Return the [x, y] coordinate for the center point of the cell that contains the specified text.  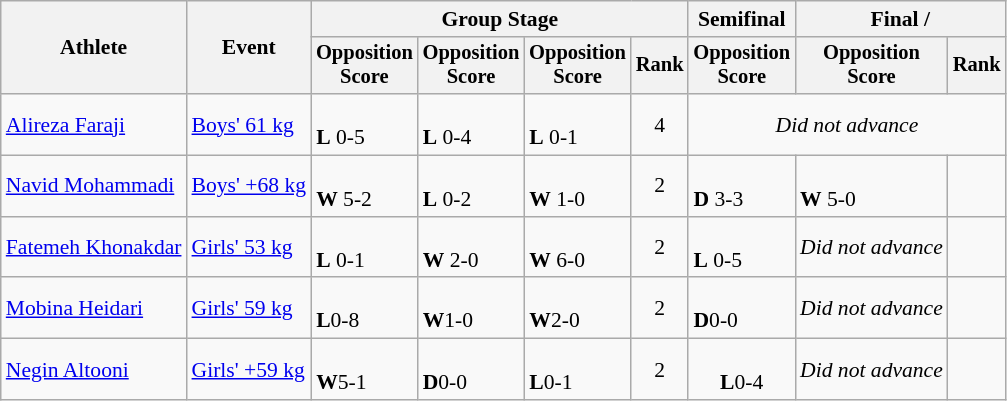
Girls' 53 kg [250, 248]
Navid Mohammadi [94, 186]
Athlete [94, 48]
W 2-0 [472, 248]
Boys' 61 kg [250, 124]
L 0-2 [472, 186]
W 6-0 [578, 248]
Negin Altooni [94, 370]
W5-1 [364, 370]
D 3-3 [742, 186]
W 5-0 [872, 186]
L0-1 [578, 370]
Fatemeh Khonakdar [94, 248]
W1-0 [472, 308]
Final / [900, 19]
W2-0 [578, 308]
L0-4 [742, 370]
L 0-4 [472, 124]
Boys' +68 kg [250, 186]
Semifinal [742, 19]
4 [660, 124]
Event [250, 48]
Girls' +59 kg [250, 370]
W 1-0 [578, 186]
W 5-2 [364, 186]
Mobina Heidari [94, 308]
Alireza Faraji [94, 124]
Group Stage [500, 19]
Girls' 59 kg [250, 308]
L0-8 [364, 308]
